Find where the given text appears and provide that cell's center as [X, Y] coordinate. 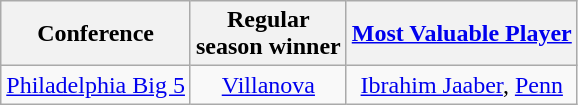
Most Valuable Player [462, 34]
Conference [96, 34]
Villanova [268, 85]
Ibrahim Jaaber, Penn [462, 85]
Regular season winner [268, 34]
Philadelphia Big 5 [96, 85]
